Scan for the cell matching the given text and deliver its [X, Y] coordinate at center. 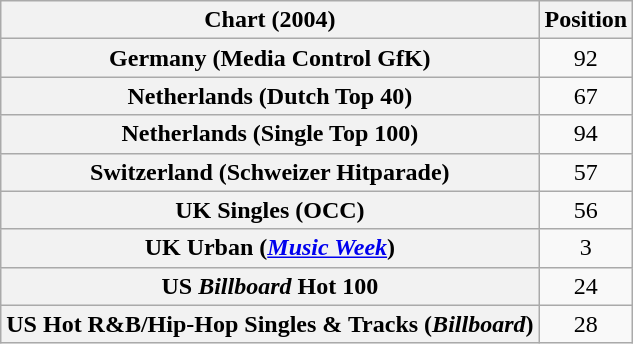
US Hot R&B/Hip-Hop Singles & Tracks (Billboard) [270, 324]
56 [586, 210]
92 [586, 58]
UK Urban (Music Week) [270, 248]
28 [586, 324]
US Billboard Hot 100 [270, 286]
UK Singles (OCC) [270, 210]
Chart (2004) [270, 20]
24 [586, 286]
67 [586, 96]
Position [586, 20]
57 [586, 172]
Switzerland (Schweizer Hitparade) [270, 172]
Netherlands (Single Top 100) [270, 134]
Germany (Media Control GfK) [270, 58]
Netherlands (Dutch Top 40) [270, 96]
3 [586, 248]
94 [586, 134]
